Extract the [X, Y] coordinate from the center of the cell holding the provided text.  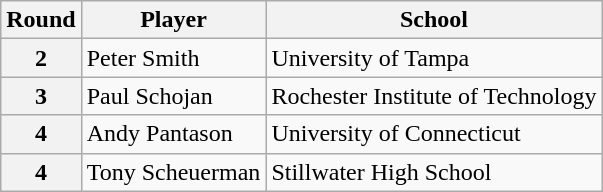
Round [41, 20]
Paul Schojan [174, 96]
University of Connecticut [434, 134]
School [434, 20]
Tony Scheuerman [174, 172]
Peter Smith [174, 58]
University of Tampa [434, 58]
Player [174, 20]
2 [41, 58]
Rochester Institute of Technology [434, 96]
3 [41, 96]
Stillwater High School [434, 172]
Andy Pantason [174, 134]
